Determine the [x, y] coordinate at the center of the cell enclosing the given text.  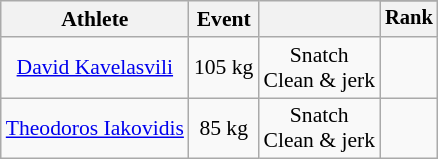
105 kg [224, 68]
Event [224, 19]
David Kavelasvili [95, 68]
Athlete [95, 19]
85 kg [224, 128]
Rank [409, 19]
Theodoros Iakovidis [95, 128]
